Return the [X, Y] coordinate for the center point of the cell that contains the specified text.  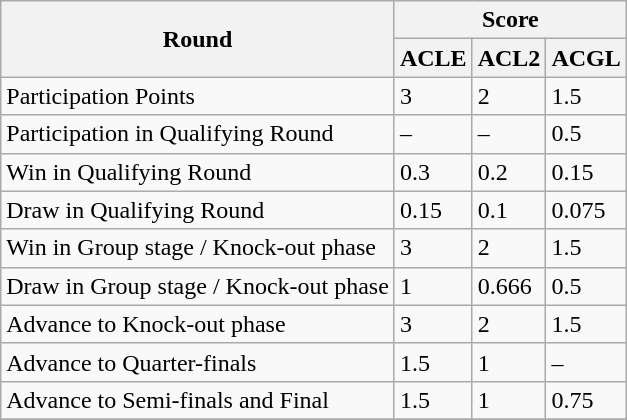
Score [510, 20]
Participation in Qualifying Round [198, 134]
ACL2 [509, 58]
Advance to Quarter-finals [198, 362]
0.2 [509, 172]
0.666 [509, 286]
Draw in Qualifying Round [198, 210]
Participation Points [198, 96]
Win in Group stage / Knock-out phase [198, 248]
Round [198, 39]
Advance to Knock-out phase [198, 324]
0.075 [586, 210]
ACLE [433, 58]
Advance to Semi-finals and Final [198, 400]
ACGL [586, 58]
Draw in Group stage / Knock-out phase [198, 286]
0.1 [509, 210]
Win in Qualifying Round [198, 172]
0.75 [586, 400]
0.3 [433, 172]
